For the text-containing cell, return its midpoint in (x, y) coordinate format. 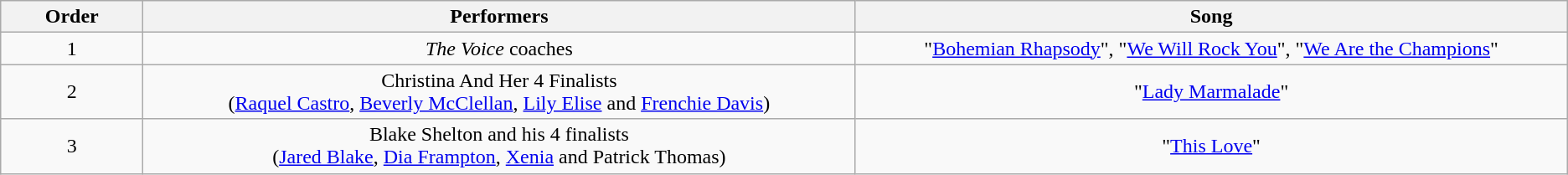
Order (72, 17)
"Bohemian Rhapsody", "We Will Rock You", "We Are the Champions" (1211, 49)
3 (72, 146)
Song (1211, 17)
Christina And Her 4 Finalists(Raquel Castro, Beverly McClellan, Lily Elise and Frenchie Davis) (499, 92)
"Lady Marmalade" (1211, 92)
The Voice coaches (499, 49)
"This Love" (1211, 146)
2 (72, 92)
1 (72, 49)
Blake Shelton and his 4 finalists(Jared Blake, Dia Frampton, Xenia and Patrick Thomas) (499, 146)
Performers (499, 17)
